Output the [x, y] coordinate of the center of the cell containing the given text.  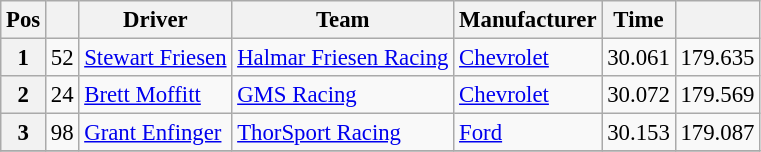
179.087 [718, 133]
179.635 [718, 58]
ThorSport Racing [343, 133]
2 [24, 95]
Pos [24, 20]
Driver [156, 20]
Manufacturer [528, 20]
GMS Racing [343, 95]
98 [62, 133]
3 [24, 133]
30.153 [638, 133]
24 [62, 95]
Team [343, 20]
1 [24, 58]
Time [638, 20]
Grant Enfinger [156, 133]
Halmar Friesen Racing [343, 58]
Ford [528, 133]
179.569 [718, 95]
30.072 [638, 95]
Brett Moffitt [156, 95]
Stewart Friesen [156, 58]
30.061 [638, 58]
52 [62, 58]
